For the text-containing cell, return its midpoint in (X, Y) coordinate format. 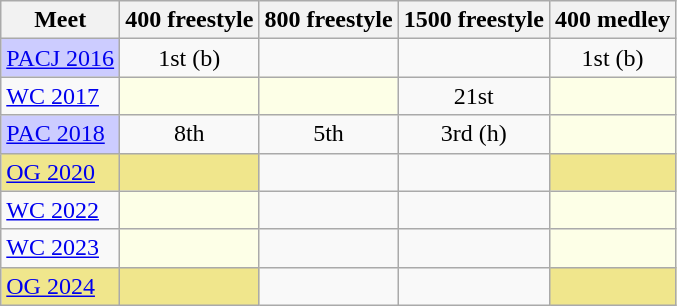
WC 2023 (60, 248)
1500 freestyle (474, 20)
8th (190, 134)
400 medley (612, 20)
21st (474, 96)
OG 2024 (60, 286)
Meet (60, 20)
PACJ 2016 (60, 58)
5th (328, 134)
800 freestyle (328, 20)
400 freestyle (190, 20)
WC 2022 (60, 210)
WC 2017 (60, 96)
OG 2020 (60, 172)
PAC 2018 (60, 134)
3rd (h) (474, 134)
